Determine the (X, Y) coordinate at the center of the cell enclosing the given text.  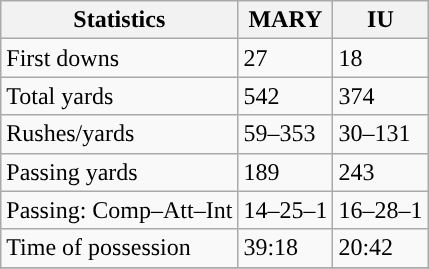
14–25–1 (286, 210)
Time of possession (120, 248)
542 (286, 96)
First downs (120, 58)
27 (286, 58)
39:18 (286, 248)
374 (380, 96)
18 (380, 58)
IU (380, 20)
30–131 (380, 134)
Statistics (120, 20)
20:42 (380, 248)
Passing yards (120, 172)
MARY (286, 20)
Passing: Comp–Att–Int (120, 210)
Rushes/yards (120, 134)
243 (380, 172)
Total yards (120, 96)
16–28–1 (380, 210)
189 (286, 172)
59–353 (286, 134)
